Return the [x, y] coordinate for the center point of the cell that contains the specified text.  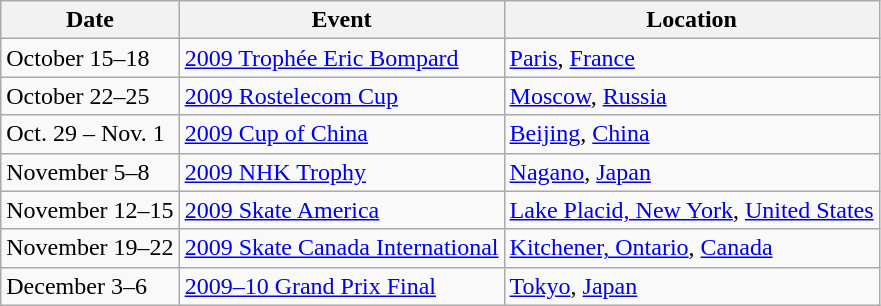
Event [342, 20]
Lake Placid, New York, United States [692, 210]
Location [692, 20]
Oct. 29 – Nov. 1 [90, 134]
November 19–22 [90, 248]
2009 Rostelecom Cup [342, 96]
November 5–8 [90, 172]
2009 Cup of China [342, 134]
Moscow, Russia [692, 96]
2009 Skate America [342, 210]
Beijing, China [692, 134]
2009 NHK Trophy [342, 172]
2009 Skate Canada International [342, 248]
October 15–18 [90, 58]
December 3–6 [90, 286]
Nagano, Japan [692, 172]
November 12–15 [90, 210]
2009 Trophée Eric Bompard [342, 58]
Date [90, 20]
Tokyo, Japan [692, 286]
October 22–25 [90, 96]
Kitchener, Ontario, Canada [692, 248]
Paris, France [692, 58]
2009–10 Grand Prix Final [342, 286]
